Extract the [x, y] coordinate from the center of the cell holding the provided text.  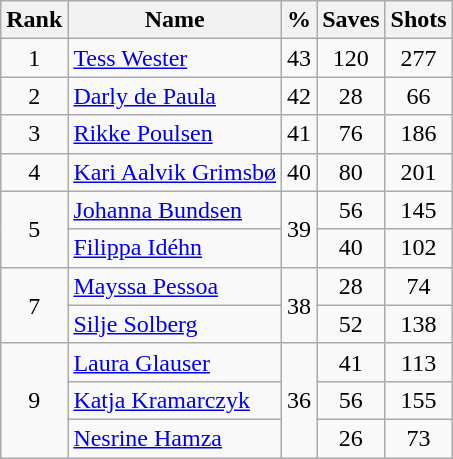
Filippa Idéhn [175, 248]
201 [418, 172]
120 [351, 58]
102 [418, 248]
1 [34, 58]
66 [418, 96]
Shots [418, 20]
4 [34, 172]
277 [418, 58]
9 [34, 400]
Name [175, 20]
52 [351, 324]
% [300, 20]
36 [300, 400]
Tess Wester [175, 58]
Johanna Bundsen [175, 210]
186 [418, 134]
Silje Solberg [175, 324]
76 [351, 134]
2 [34, 96]
26 [351, 438]
43 [300, 58]
113 [418, 362]
Nesrine Hamza [175, 438]
80 [351, 172]
73 [418, 438]
42 [300, 96]
5 [34, 229]
155 [418, 400]
Rank [34, 20]
Katja Kramarczyk [175, 400]
7 [34, 305]
Kari Aalvik Grimsbø [175, 172]
145 [418, 210]
39 [300, 229]
Darly de Paula [175, 96]
Rikke Poulsen [175, 134]
3 [34, 134]
138 [418, 324]
74 [418, 286]
Saves [351, 20]
Laura Glauser [175, 362]
Mayssa Pessoa [175, 286]
38 [300, 305]
